Pinpoint the cell where the given text exists, returning its (X, Y) midpoint coordinate. 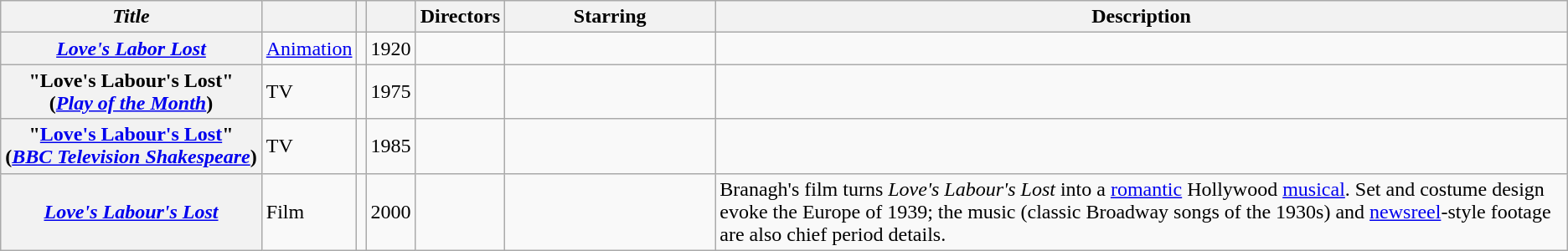
Directors (461, 17)
Title (132, 17)
"Love's Labour's Lost"(BBC Television Shakespeare) (132, 146)
Description (1142, 17)
Film (309, 212)
"Love's Labour's Lost"(Play of the Month) (132, 92)
1985 (390, 146)
2000 (390, 212)
Starring (610, 17)
1920 (390, 49)
Love's Labor Lost (132, 49)
Love's Labour's Lost (132, 212)
1975 (390, 92)
Animation (309, 49)
